Output the (x, y) coordinate of the center of the cell containing the given text.  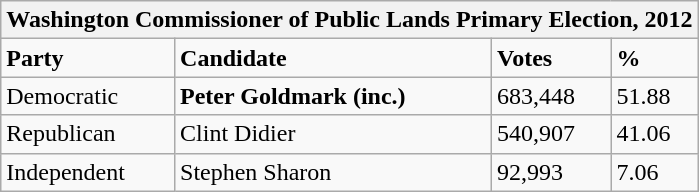
7.06 (654, 172)
Republican (88, 134)
683,448 (552, 96)
Votes (552, 58)
Democratic (88, 96)
Party (88, 58)
Candidate (334, 58)
Stephen Sharon (334, 172)
51.88 (654, 96)
41.06 (654, 134)
Washington Commissioner of Public Lands Primary Election, 2012 (350, 20)
Independent (88, 172)
Clint Didier (334, 134)
Peter Goldmark (inc.) (334, 96)
540,907 (552, 134)
% (654, 58)
92,993 (552, 172)
